Locate the cell with the specified text and output its [x, y] center coordinate. 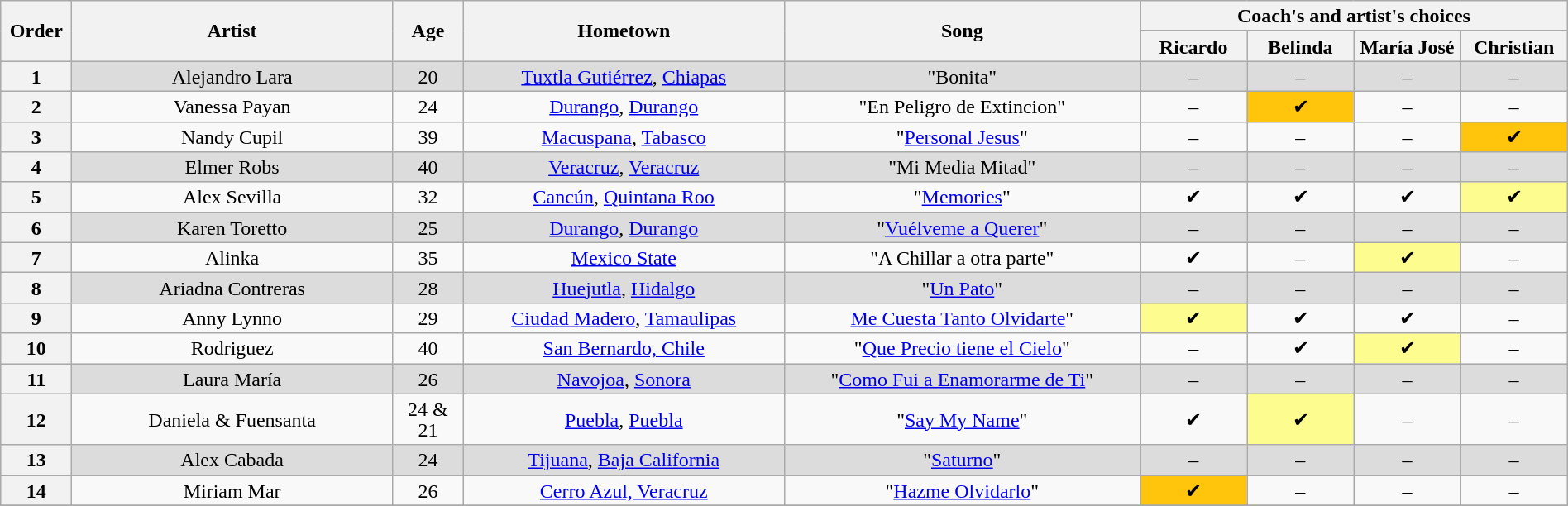
12 [36, 419]
10 [36, 349]
2 [36, 106]
20 [428, 76]
Age [428, 31]
Navojoa, Sonora [624, 379]
Belinda [1300, 46]
Huejutla, Hidalgo [624, 288]
Mexico State [624, 258]
Hometown [624, 31]
"Que Precio tiene el Cielo" [963, 349]
Song [963, 31]
Rodriguez [232, 349]
María José [1408, 46]
Order [36, 31]
3 [36, 137]
4 [36, 167]
Coach's and artist's choices [1355, 17]
Elmer Robs [232, 167]
Ricardo [1194, 46]
9 [36, 317]
"Memories" [963, 197]
39 [428, 137]
"Hazme Olvidarlo" [963, 491]
7 [36, 258]
11 [36, 379]
13 [36, 460]
Miriam Mar [232, 491]
"Say My Name" [963, 419]
Alejandro Lara [232, 76]
Alex Cabada [232, 460]
Veracruz, Veracruz [624, 167]
6 [36, 228]
1 [36, 76]
8 [36, 288]
Artist [232, 31]
"Vuélveme a Querer" [963, 228]
"Saturno" [963, 460]
"Bonita" [963, 76]
Tijuana, Baja California [624, 460]
28 [428, 288]
35 [428, 258]
Macuspana, Tabasco [624, 137]
25 [428, 228]
Laura María [232, 379]
"Personal Jesus" [963, 137]
29 [428, 317]
Cancún, Quintana Roo [624, 197]
Ariadna Contreras [232, 288]
Karen Toretto [232, 228]
Ciudad Madero, Tamaulipas [624, 317]
Nandy Cupil [232, 137]
Tuxtla Gutiérrez, Chiapas [624, 76]
"Un Pato" [963, 288]
Cerro Azul, Veracruz [624, 491]
"A Chillar a otra parte" [963, 258]
Anny Lynno [232, 317]
Christian [1513, 46]
Alinka [232, 258]
Vanessa Payan [232, 106]
Me Cuesta Tanto Olvidarte" [963, 317]
32 [428, 197]
San Bernardo, Chile [624, 349]
14 [36, 491]
5 [36, 197]
Alex Sevilla [232, 197]
Daniela & Fuensanta [232, 419]
24 & 21 [428, 419]
"Mi Media Mitad" [963, 167]
"En Peligro de Extincion" [963, 106]
Puebla, Puebla [624, 419]
"Como Fui a Enamorarme de Ti" [963, 379]
